Return the [x, y] coordinate for the center point of the cell that contains the specified text.  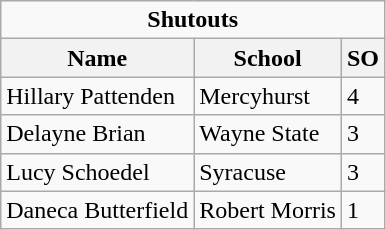
Hillary Pattenden [98, 96]
Lucy Schoedel [98, 172]
Syracuse [268, 172]
Delayne Brian [98, 134]
Wayne State [268, 134]
Shutouts [193, 20]
4 [362, 96]
Robert Morris [268, 210]
Name [98, 58]
School [268, 58]
1 [362, 210]
Daneca Butterfield [98, 210]
SO [362, 58]
Mercyhurst [268, 96]
